Capture the cell that displays the provided text and extract its (x, y) central coordinate. 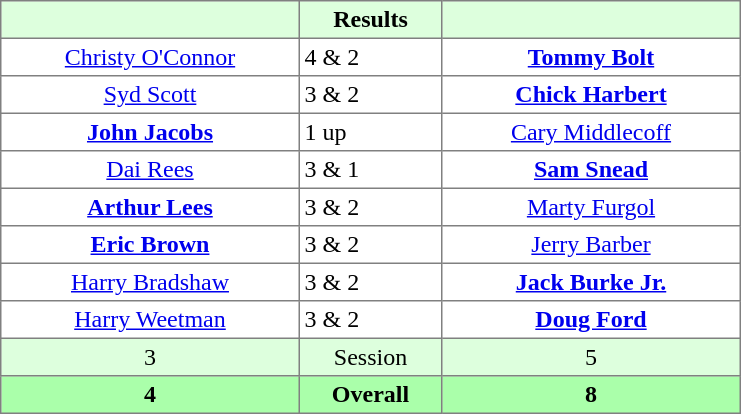
Jack Burke Jr. (591, 282)
Harry Weetman (150, 320)
Arthur Lees (150, 207)
John Jacobs (150, 132)
Dai Rees (150, 170)
3 & 1 (370, 170)
Cary Middlecoff (591, 132)
Results (370, 20)
3 (150, 357)
Christy O'Connor (150, 57)
4 & 2 (370, 57)
8 (591, 395)
Chick Harbert (591, 95)
1 up (370, 132)
Syd Scott (150, 95)
Jerry Barber (591, 245)
Marty Furgol (591, 207)
Eric Brown (150, 245)
4 (150, 395)
Overall (370, 395)
Sam Snead (591, 170)
Tommy Bolt (591, 57)
5 (591, 357)
Harry Bradshaw (150, 282)
Doug Ford (591, 320)
Session (370, 357)
